Search for the cell housing the specified text and yield its [x, y] center coordinate. 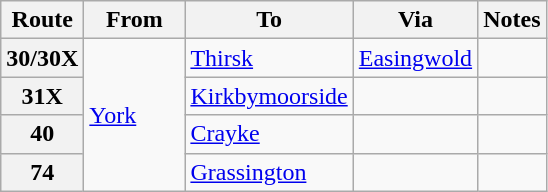
York [134, 115]
Notes [512, 20]
40 [42, 134]
Crayke [269, 134]
To [269, 20]
31X [42, 96]
Route [42, 20]
Thirsk [269, 58]
Kirkbymoorside [269, 96]
74 [42, 172]
From [134, 20]
30/30X [42, 58]
Easingwold [415, 58]
Via [415, 20]
Grassington [269, 172]
